Output the [x, y] coordinate of the center of the cell containing the given text.  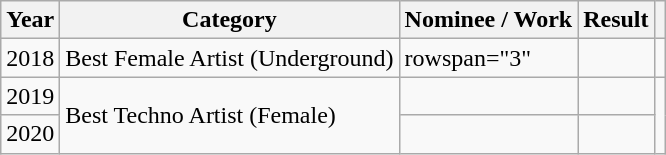
rowspan="3" [488, 58]
2019 [30, 96]
2020 [30, 134]
2018 [30, 58]
Nominee / Work [488, 20]
Best Techno Artist (Female) [230, 115]
Best Female Artist (Underground) [230, 58]
Year [30, 20]
Result [616, 20]
Category [230, 20]
